Output the (X, Y) coordinate of the center of the cell containing the given text.  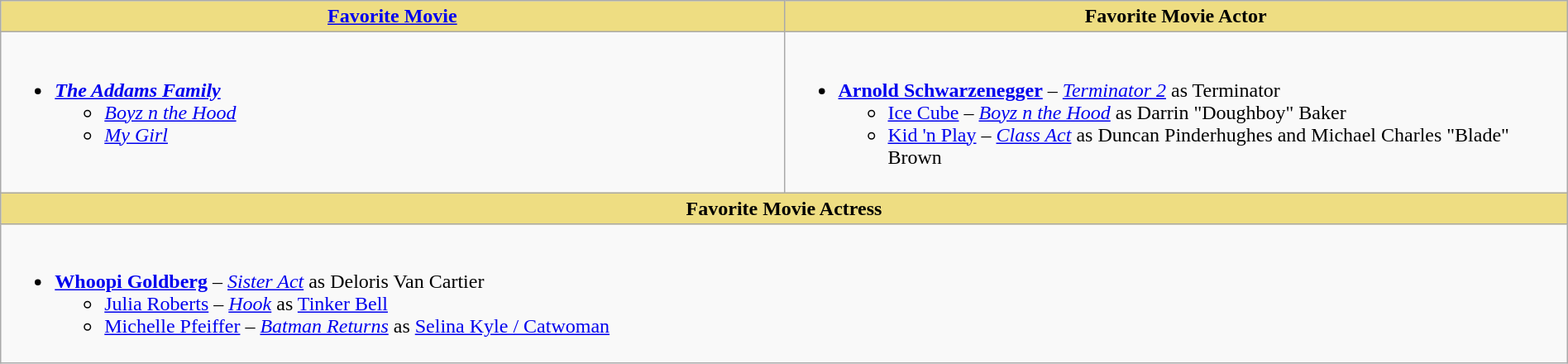
The Addams FamilyBoyz n the HoodMy Girl (392, 113)
Favorite Movie Actor (1176, 17)
Whoopi Goldberg – Sister Act as Deloris Van CartierJulia Roberts – Hook as Tinker BellMichelle Pfeiffer – Batman Returns as Selina Kyle / Catwoman (784, 293)
Favorite Movie Actress (784, 208)
Favorite Movie (392, 17)
